Pinpoint the cell where the given text exists, returning its [x, y] midpoint coordinate. 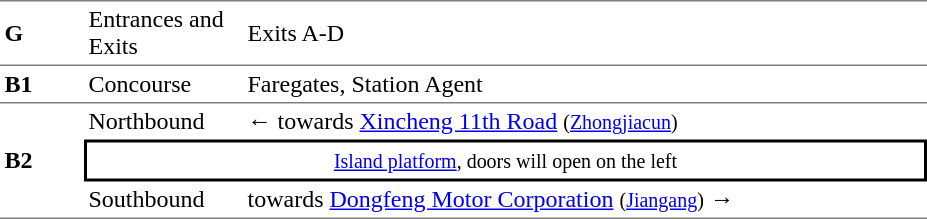
Concourse [164, 85]
Exits A-D [585, 33]
B1 [42, 85]
Faregates, Station Agent [585, 85]
Island platform, doors will open on the left [506, 161]
G [42, 33]
← towards Xincheng 11th Road (Zhongjiacun) [585, 122]
Northbound [164, 122]
Entrances and Exits [164, 33]
